Capture the cell that displays the provided text and extract its (X, Y) central coordinate. 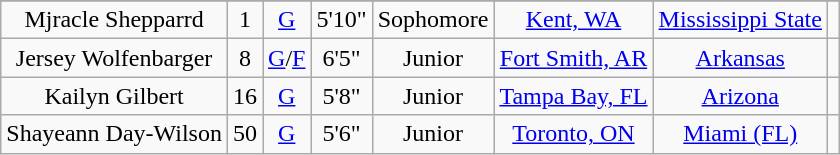
Mjracle Shepparrd (114, 20)
5'8" (342, 96)
Arkansas (740, 58)
Kailyn Gilbert (114, 96)
Miami (FL) (740, 134)
Jersey Wolfenbarger (114, 58)
50 (244, 134)
Shayeann Day-Wilson (114, 134)
Sophomore (433, 20)
Fort Smith, AR (574, 58)
Mississippi State (740, 20)
Toronto, ON (574, 134)
5'6" (342, 134)
16 (244, 96)
Arizona (740, 96)
Kent, WA (574, 20)
Tampa Bay, FL (574, 96)
8 (244, 58)
5'10" (342, 20)
G/F (287, 58)
1 (244, 20)
6'5" (342, 58)
